Scan for the cell matching the given text and deliver its [X, Y] coordinate at center. 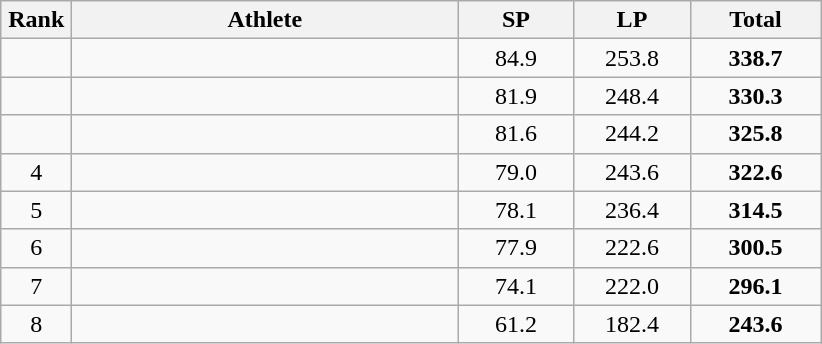
Total [756, 20]
325.8 [756, 134]
182.4 [632, 324]
296.1 [756, 286]
248.4 [632, 96]
74.1 [516, 286]
222.6 [632, 248]
222.0 [632, 286]
81.6 [516, 134]
SP [516, 20]
4 [36, 172]
7 [36, 286]
78.1 [516, 210]
79.0 [516, 172]
6 [36, 248]
338.7 [756, 58]
300.5 [756, 248]
81.9 [516, 96]
244.2 [632, 134]
84.9 [516, 58]
LP [632, 20]
5 [36, 210]
322.6 [756, 172]
Athlete [265, 20]
253.8 [632, 58]
236.4 [632, 210]
8 [36, 324]
77.9 [516, 248]
314.5 [756, 210]
61.2 [516, 324]
330.3 [756, 96]
Rank [36, 20]
